Provide the (x, y) coordinate of the cell's center where the given text is located.  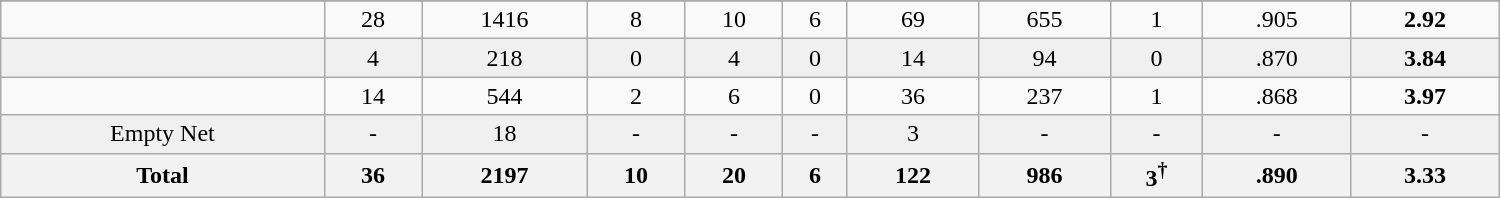
2 (636, 96)
655 (1044, 20)
544 (504, 96)
237 (1044, 96)
3.33 (1425, 176)
.868 (1277, 96)
Empty Net (162, 134)
8 (636, 20)
986 (1044, 176)
3 (912, 134)
218 (504, 58)
122 (912, 176)
.870 (1277, 58)
.905 (1277, 20)
1416 (504, 20)
20 (734, 176)
28 (373, 20)
69 (912, 20)
.890 (1277, 176)
3.84 (1425, 58)
2.92 (1425, 20)
2197 (504, 176)
94 (1044, 58)
3† (1156, 176)
Total (162, 176)
3.97 (1425, 96)
18 (504, 134)
